Provide the [x, y] coordinate of the cell's center where the given text is located.  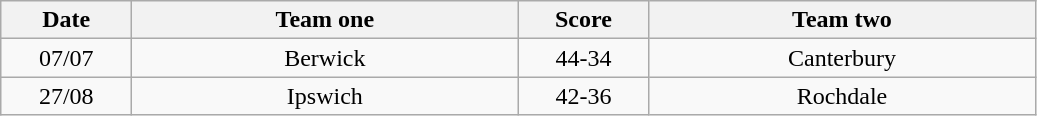
42-36 [584, 96]
Score [584, 20]
Canterbury [842, 58]
Date [66, 20]
07/07 [66, 58]
Team one [325, 20]
Ipswich [325, 96]
Berwick [325, 58]
44-34 [584, 58]
27/08 [66, 96]
Team two [842, 20]
Rochdale [842, 96]
